From the cell containing the given text, extract its center point as (X, Y) coordinate. 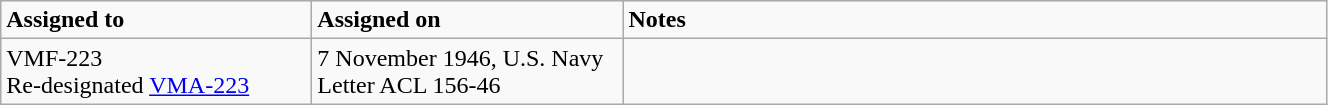
VMF-223Re-designated VMA-223 (156, 72)
Notes (975, 20)
Assigned to (156, 20)
Assigned on (468, 20)
7 November 1946, U.S. Navy Letter ACL 156-46 (468, 72)
